Extract the (x, y) coordinate from the center of the cell holding the provided text.  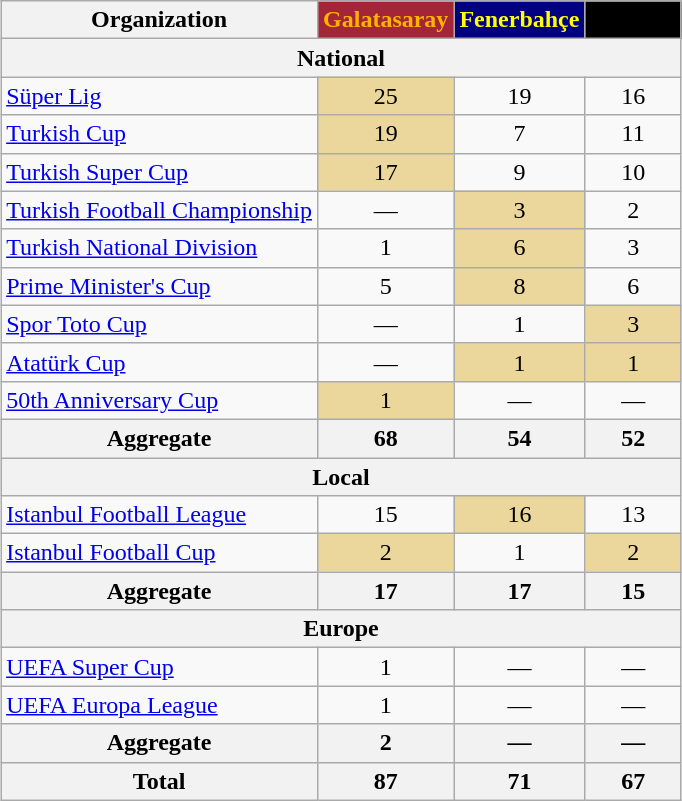
54 (520, 438)
Atatürk Cup (160, 362)
8 (520, 286)
Turkish Super Cup (160, 172)
Istanbul Football Cup (160, 553)
Fenerbahçe (520, 20)
Istanbul Football League (160, 515)
5 (386, 286)
Prime Minister's Cup (160, 286)
11 (633, 134)
52 (633, 438)
13 (633, 515)
UEFA Europa League (160, 705)
25 (386, 96)
Spor Toto Cup (160, 324)
9 (520, 172)
National (342, 58)
67 (633, 781)
Galatasaray (386, 20)
Süper Lig (160, 96)
71 (520, 781)
Total (160, 781)
Beşiktaş (633, 20)
68 (386, 438)
Organization (160, 20)
Local (342, 477)
10 (633, 172)
Turkish Cup (160, 134)
UEFA Super Cup (160, 667)
Turkish Football Championship (160, 210)
Turkish National Division (160, 248)
7 (520, 134)
50th Anniversary Cup (160, 400)
Europe (342, 629)
87 (386, 781)
